Capture the cell that displays the provided text and extract its [x, y] central coordinate. 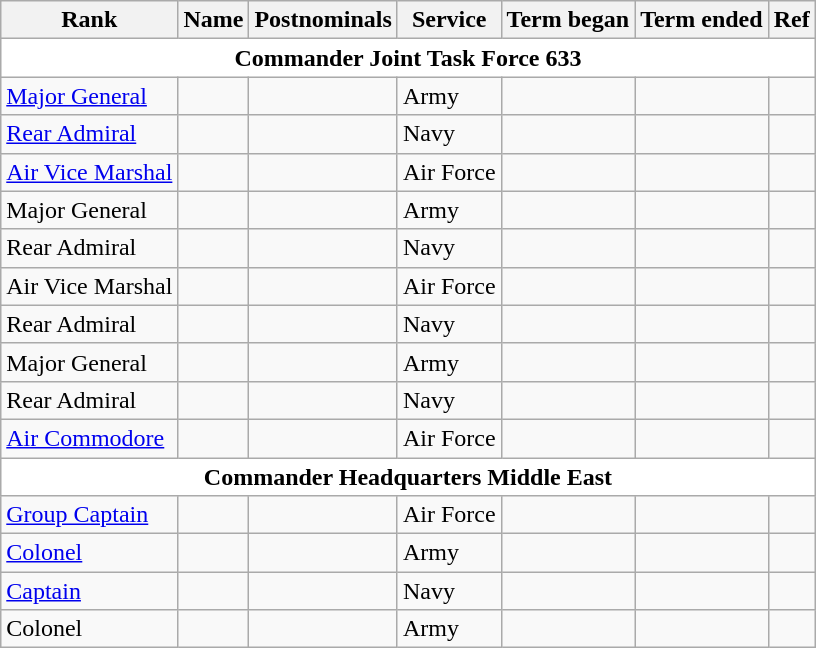
Rank [90, 20]
Name [214, 20]
Service [449, 20]
Captain [90, 591]
Commander Joint Task Force 633 [408, 58]
Ref [792, 20]
Commander Headquarters Middle East [408, 477]
Term ended [702, 20]
Term began [568, 20]
Postnominals [323, 20]
Air Commodore [90, 438]
Group Captain [90, 515]
